Return (X, Y) of the center of cell containing provided text 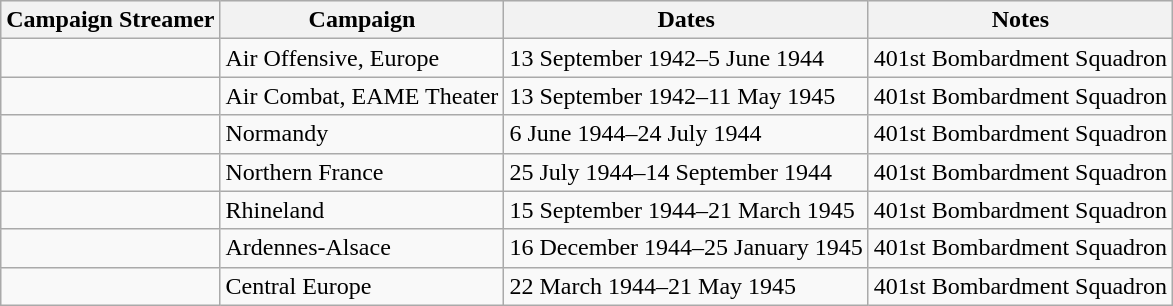
13 September 1942–11 May 1945 (686, 96)
16 December 1944–25 January 1945 (686, 248)
Normandy (362, 134)
6 June 1944–24 July 1944 (686, 134)
Campaign (362, 20)
Notes (1020, 20)
Air Combat, EAME Theater (362, 96)
Northern France (362, 172)
Ardennes-Alsace (362, 248)
15 September 1944–21 March 1945 (686, 210)
Central Europe (362, 286)
13 September 1942–5 June 1944 (686, 58)
Dates (686, 20)
22 March 1944–21 May 1945 (686, 286)
Air Offensive, Europe (362, 58)
Rhineland (362, 210)
25 July 1944–14 September 1944 (686, 172)
Campaign Streamer (110, 20)
